Determine the (X, Y) coordinate at the center of the cell enclosing the given text.  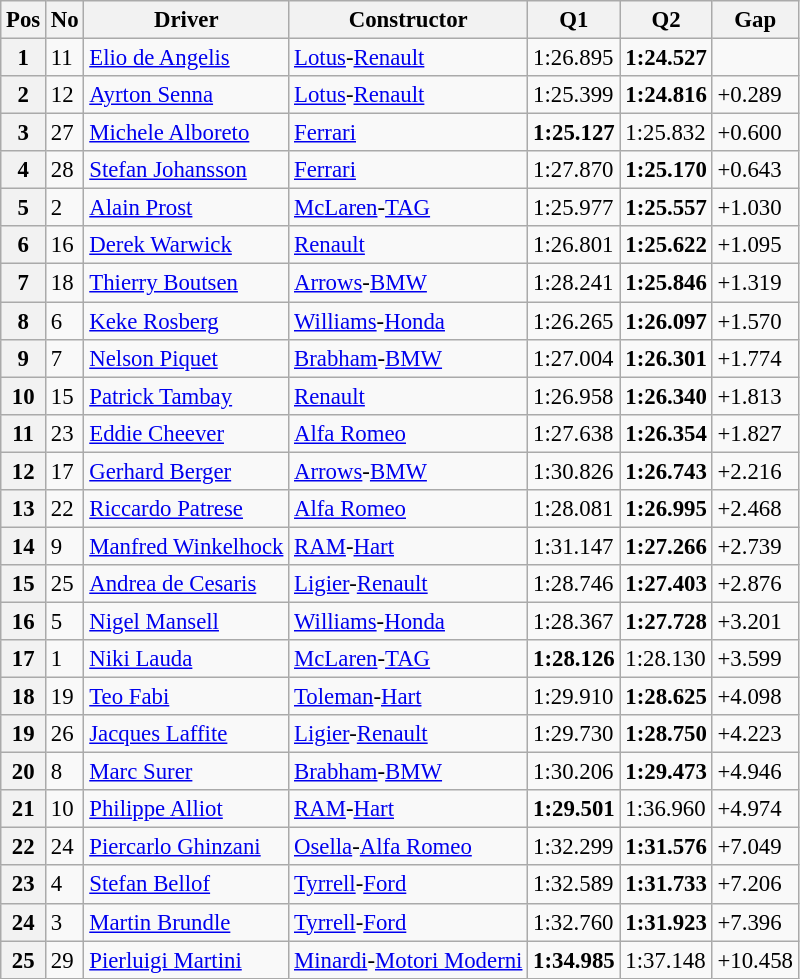
+1.095 (755, 245)
1:27.728 (666, 621)
1:27.004 (574, 358)
No (65, 20)
+10.458 (755, 960)
Minardi-Motori Moderni (408, 960)
Nelson Piquet (186, 358)
29 (65, 960)
+3.201 (755, 621)
Q2 (666, 20)
+1.774 (755, 358)
1:25.977 (574, 208)
1:25.622 (666, 245)
+0.600 (755, 133)
Philippe Alliot (186, 809)
1:36.960 (666, 809)
Stefan Bellof (186, 885)
1:28.750 (666, 734)
1:32.589 (574, 885)
Patrick Tambay (186, 396)
1:27.403 (666, 584)
1:29.910 (574, 697)
1:26.801 (574, 245)
Alain Prost (186, 208)
+4.098 (755, 697)
Constructor (408, 20)
+2.739 (755, 546)
1:28.625 (666, 697)
1:28.081 (574, 509)
1:28.130 (666, 659)
13 (24, 509)
+7.396 (755, 922)
Keke Rosberg (186, 321)
1:26.743 (666, 471)
+1.813 (755, 396)
1:25.127 (574, 133)
1:28.746 (574, 584)
+7.206 (755, 885)
+1.030 (755, 208)
Niki Lauda (186, 659)
+0.289 (755, 95)
1:26.958 (574, 396)
1:32.760 (574, 922)
Riccardo Patrese (186, 509)
1:24.527 (666, 58)
1:31.576 (666, 847)
Pierluigi Martini (186, 960)
Marc Surer (186, 772)
20 (24, 772)
1:25.399 (574, 95)
1:26.895 (574, 58)
1:32.299 (574, 847)
1:24.816 (666, 95)
1:25.832 (666, 133)
Driver (186, 20)
1:26.354 (666, 433)
1:25.846 (666, 283)
Eddie Cheever (186, 433)
26 (65, 734)
Elio de Angelis (186, 58)
+2.216 (755, 471)
Gerhard Berger (186, 471)
1:28.126 (574, 659)
Toleman-Hart (408, 697)
+4.946 (755, 772)
Q1 (574, 20)
1:25.170 (666, 170)
1:30.826 (574, 471)
1:25.557 (666, 208)
1:26.097 (666, 321)
Teo Fabi (186, 697)
+1.319 (755, 283)
1:27.870 (574, 170)
1:28.367 (574, 621)
27 (65, 133)
+1.827 (755, 433)
28 (65, 170)
Piercarlo Ghinzani (186, 847)
1:27.266 (666, 546)
Michele Alboreto (186, 133)
Jacques Laffite (186, 734)
1:26.265 (574, 321)
Derek Warwick (186, 245)
Thierry Boutsen (186, 283)
Osella-Alfa Romeo (408, 847)
+4.223 (755, 734)
1:29.473 (666, 772)
1:26.995 (666, 509)
+3.599 (755, 659)
1:31.733 (666, 885)
Stefan Johansson (186, 170)
21 (24, 809)
1:34.985 (574, 960)
1:31.923 (666, 922)
Ayrton Senna (186, 95)
Andrea de Cesaris (186, 584)
1:29.730 (574, 734)
1:37.148 (666, 960)
1:28.241 (574, 283)
14 (24, 546)
+2.468 (755, 509)
Gap (755, 20)
1:30.206 (574, 772)
+2.876 (755, 584)
+0.643 (755, 170)
Manfred Winkelhock (186, 546)
1:29.501 (574, 809)
1:31.147 (574, 546)
1:27.638 (574, 433)
1:26.340 (666, 396)
+1.570 (755, 321)
1:26.301 (666, 358)
Martin Brundle (186, 922)
Pos (24, 20)
+7.049 (755, 847)
Nigel Mansell (186, 621)
+4.974 (755, 809)
